Scan for the cell matching the given text and deliver its [x, y] coordinate at center. 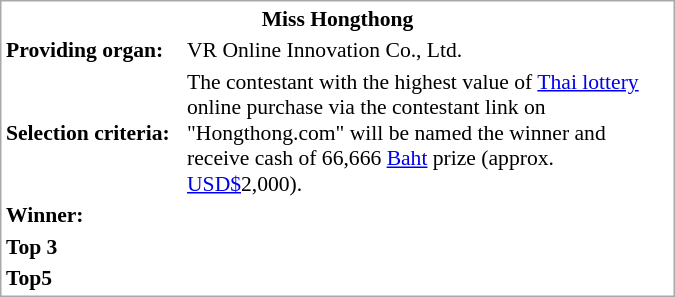
Top5 [93, 278]
VR Online Innovation Co., Ltd. [428, 50]
Selection criteria: [93, 133]
Top 3 [93, 246]
Providing organ: [93, 50]
Miss Hongthong [337, 18]
Winner: [93, 215]
